For the text-containing cell, return its midpoint in [X, Y] coordinate format. 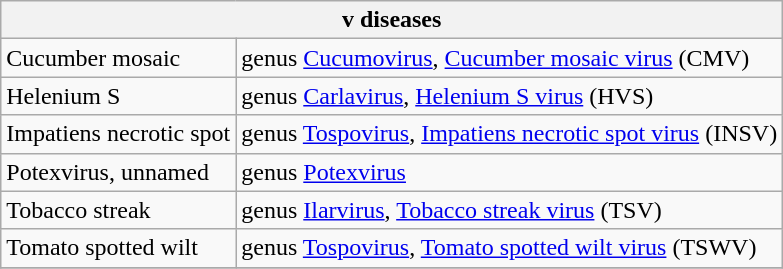
genus Ilarvirus, Tobacco streak virus (TSV) [510, 210]
genus Potexvirus [510, 172]
genus Cucumovirus, Cucumber mosaic virus (CMV) [510, 58]
genus Tospovirus, Tomato spotted wilt virus (TSWV) [510, 248]
v diseases [392, 20]
genus Tospovirus, Impatiens necrotic spot virus (INSV) [510, 134]
Tobacco streak [118, 210]
Potexvirus, unnamed [118, 172]
Impatiens necrotic spot [118, 134]
Cucumber mosaic [118, 58]
genus Carlavirus, Helenium S virus (HVS) [510, 96]
Helenium S [118, 96]
Tomato spotted wilt [118, 248]
